Determine the (X, Y) coordinate at the center of the cell enclosing the given text.  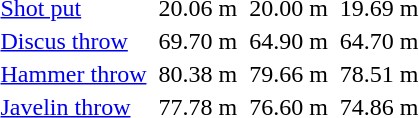
69.70 m (198, 41)
64.90 m (289, 41)
80.38 m (198, 74)
79.66 m (289, 74)
